Return the [X, Y] coordinate for the center point of the cell that contains the specified text.  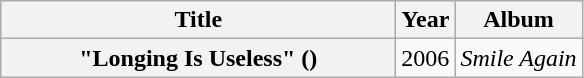
Year [426, 20]
Album [518, 20]
"Longing Is Useless" () [198, 58]
Smile Again [518, 58]
Title [198, 20]
2006 [426, 58]
